Search for the cell housing the specified text and yield its (x, y) center coordinate. 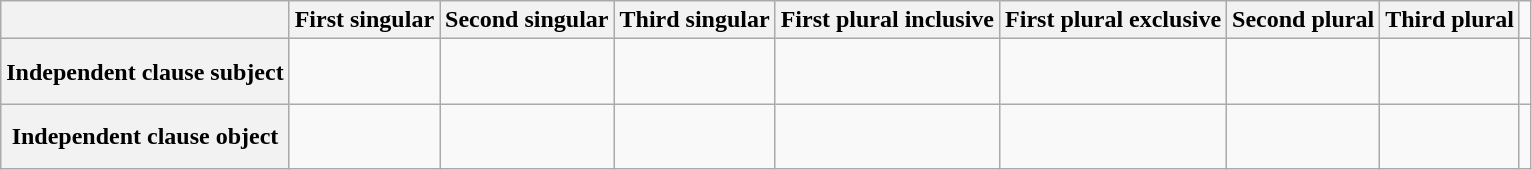
Second plural (1304, 20)
First plural inclusive (887, 20)
Third plural (1450, 20)
Independent clause object (145, 136)
Third singular (694, 20)
Second singular (527, 20)
First singular (364, 20)
First plural exclusive (1114, 20)
Independent clause subject (145, 72)
